Scan for the cell matching the given text and deliver its (X, Y) coordinate at center. 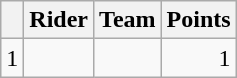
Rider (59, 20)
Team (128, 20)
Points (198, 20)
